Pinpoint the cell where the given text exists, returning its [x, y] midpoint coordinate. 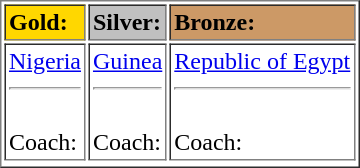
Bronze: [262, 22]
NigeriaCoach: [44, 102]
Silver: [127, 22]
GuineaCoach: [127, 102]
Republic of EgyptCoach: [262, 102]
Gold: [44, 22]
